Return (x, y) of the center of cell containing provided text 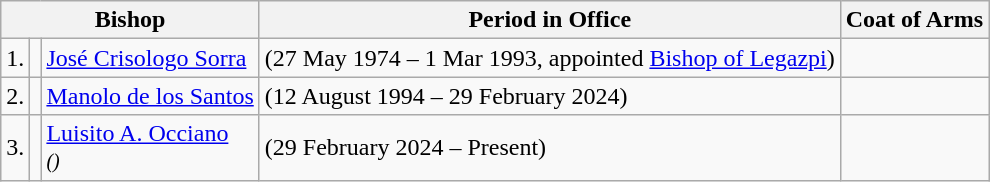
(12 August 1994 – 29 February 2024) (550, 96)
Luisito A. Occiano() (150, 148)
(27 May 1974 – 1 Mar 1993, appointed Bishop of Legazpi) (550, 58)
Bishop (130, 20)
1. (16, 58)
Coat of Arms (914, 20)
Manolo de los Santos (150, 96)
José Crisologo Sorra (150, 58)
Period in Office (550, 20)
2. (16, 96)
3. (16, 148)
(29 February 2024 – Present) (550, 148)
